Extract the [X, Y] coordinate from the center of the cell holding the provided text.  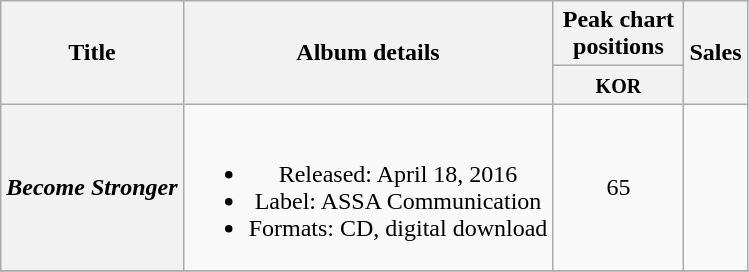
Peak chart positions [618, 34]
Released: April 18, 2016Label: ASSA CommunicationFormats: CD, digital download [368, 188]
KOR [618, 85]
Sales [716, 52]
65 [618, 188]
Become Stronger [92, 188]
Title [92, 52]
Album details [368, 52]
